Identify which cell holds the provided text, then report its (x, y) central coordinate. 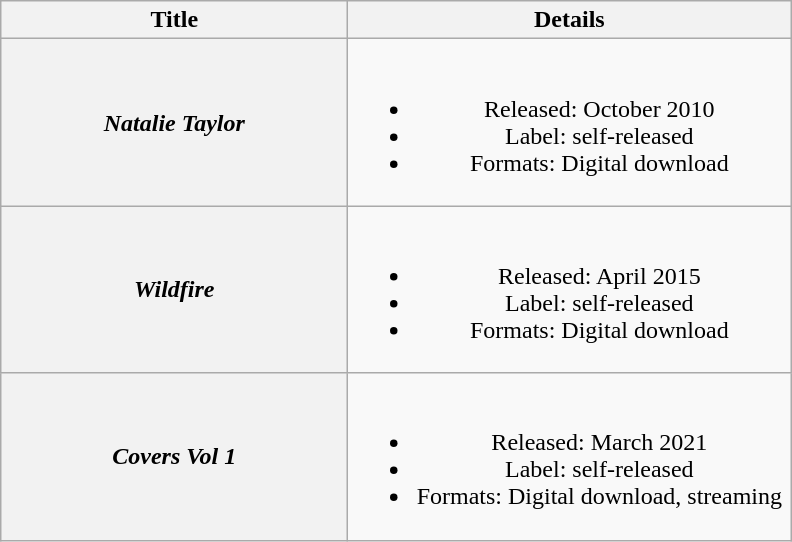
Released: April 2015Label: self-releasedFormats: Digital download (570, 290)
Wildfire (174, 290)
Natalie Taylor (174, 122)
Details (570, 20)
Released: March 2021Label: self-releasedFormats: Digital download, streaming (570, 456)
Covers Vol 1 (174, 456)
Released: October 2010Label: self-releasedFormats: Digital download (570, 122)
Title (174, 20)
